For the text-containing cell, return its midpoint in [X, Y] coordinate format. 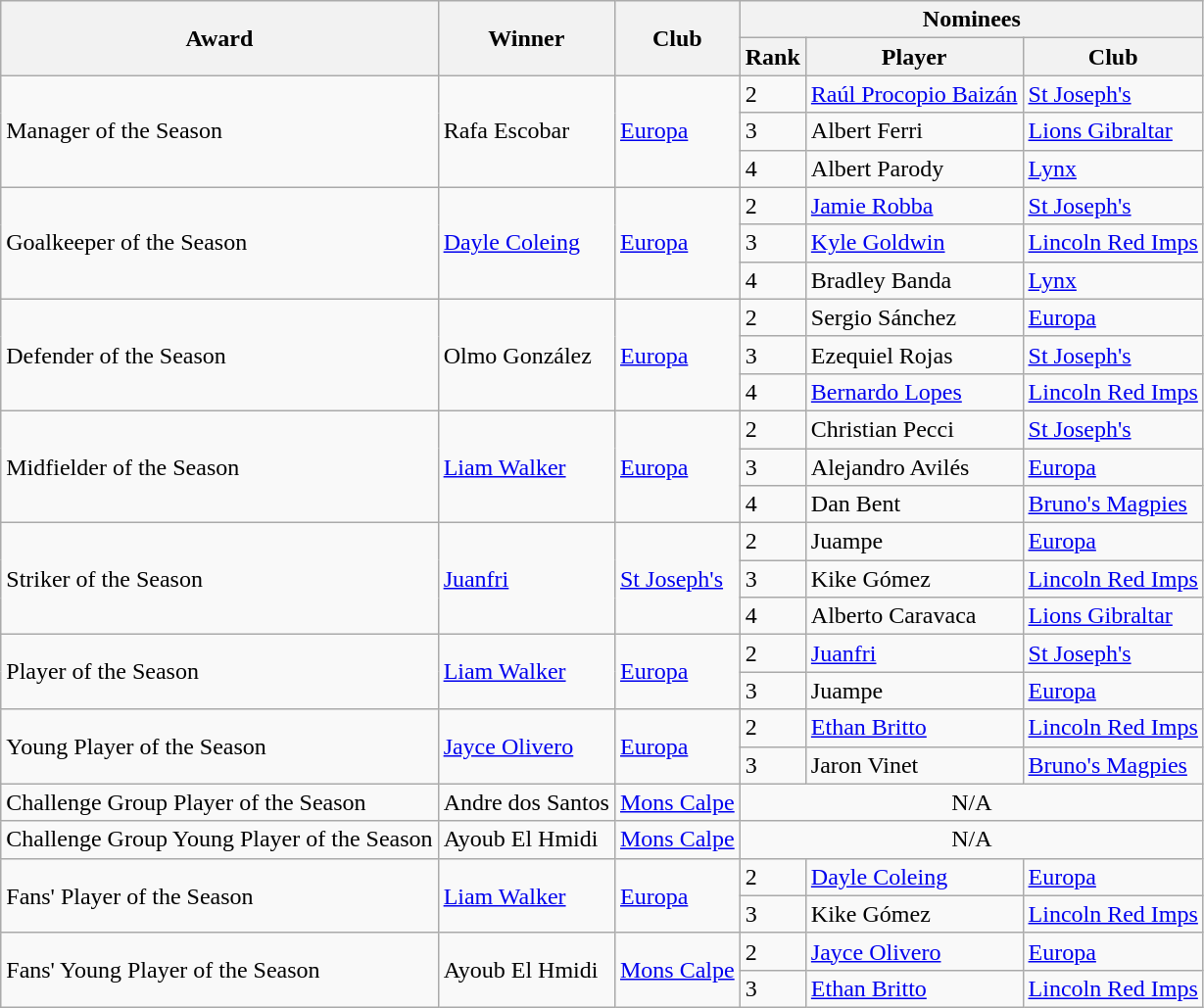
Manager of the Season [219, 131]
Award [219, 38]
Alberto Caravaca [914, 616]
Young Player of the Season [219, 746]
Player [914, 57]
Rafa Escobar [526, 131]
Midfielder of the Season [219, 466]
Defender of the Season [219, 355]
Albert Ferri [914, 131]
Player of the Season [219, 672]
Olmo González [526, 355]
Bernardo Lopes [914, 392]
Challenge Group Player of the Season [219, 802]
Fans' Young Player of the Season [219, 970]
Sergio Sánchez [914, 317]
Andre dos Santos [526, 802]
Striker of the Season [219, 579]
Bradley Banda [914, 280]
Kyle Goldwin [914, 243]
Nominees [972, 20]
Alejandro Avilés [914, 467]
Challenge Group Young Player of the Season [219, 840]
Albert Parody [914, 168]
Christian Pecci [914, 429]
Jamie Robba [914, 206]
Winner [526, 38]
Rank [772, 57]
Dan Bent [914, 504]
Goalkeeper of the Season [219, 243]
Fans' Player of the Season [219, 895]
Raúl Procopio Baizán [914, 94]
Ezequiel Rojas [914, 355]
Jaron Vinet [914, 765]
